Find where the given text appears and provide that cell's center as [x, y] coordinate. 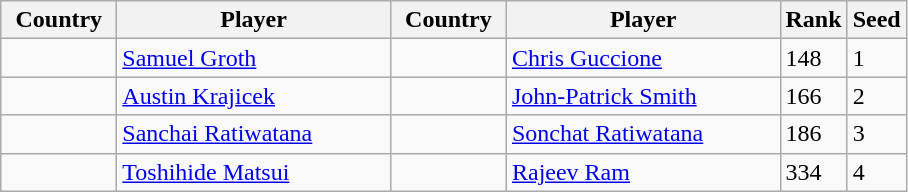
148 [814, 58]
Austin Krajicek [254, 96]
Seed [876, 20]
Sanchai Ratiwatana [254, 134]
1 [876, 58]
166 [814, 96]
4 [876, 172]
Toshihide Matsui [254, 172]
334 [814, 172]
Rank [814, 20]
Chris Guccione [643, 58]
Sonchat Ratiwatana [643, 134]
Rajeev Ram [643, 172]
3 [876, 134]
2 [876, 96]
186 [814, 134]
John-Patrick Smith [643, 96]
Samuel Groth [254, 58]
